Find where the given text appears and provide that cell's center as [X, Y] coordinate. 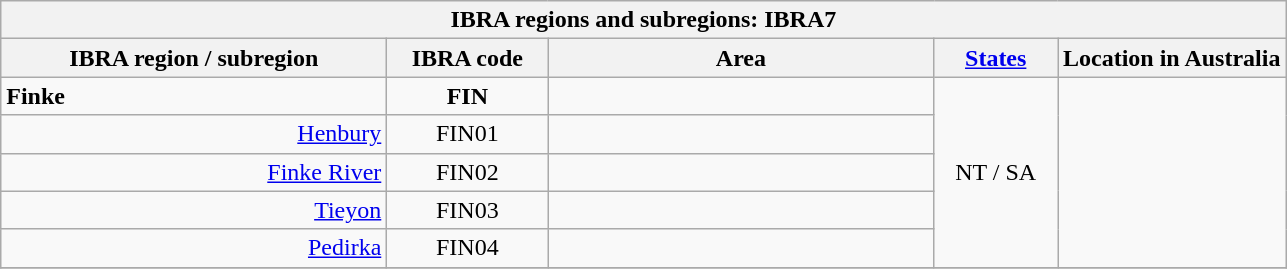
Finke River [194, 172]
Area [741, 58]
FIN01 [468, 134]
Tieyon [194, 210]
FIN02 [468, 172]
FIN04 [468, 248]
IBRA code [468, 58]
FIN [468, 96]
Finke [194, 96]
FIN03 [468, 210]
IBRA regions and subregions: IBRA7 [644, 20]
NT / SA [996, 172]
Location in Australia [1172, 58]
Henbury [194, 134]
Pedirka [194, 248]
States [996, 58]
IBRA region / subregion [194, 58]
